Output the [X, Y] coordinate of the center of the cell containing the given text.  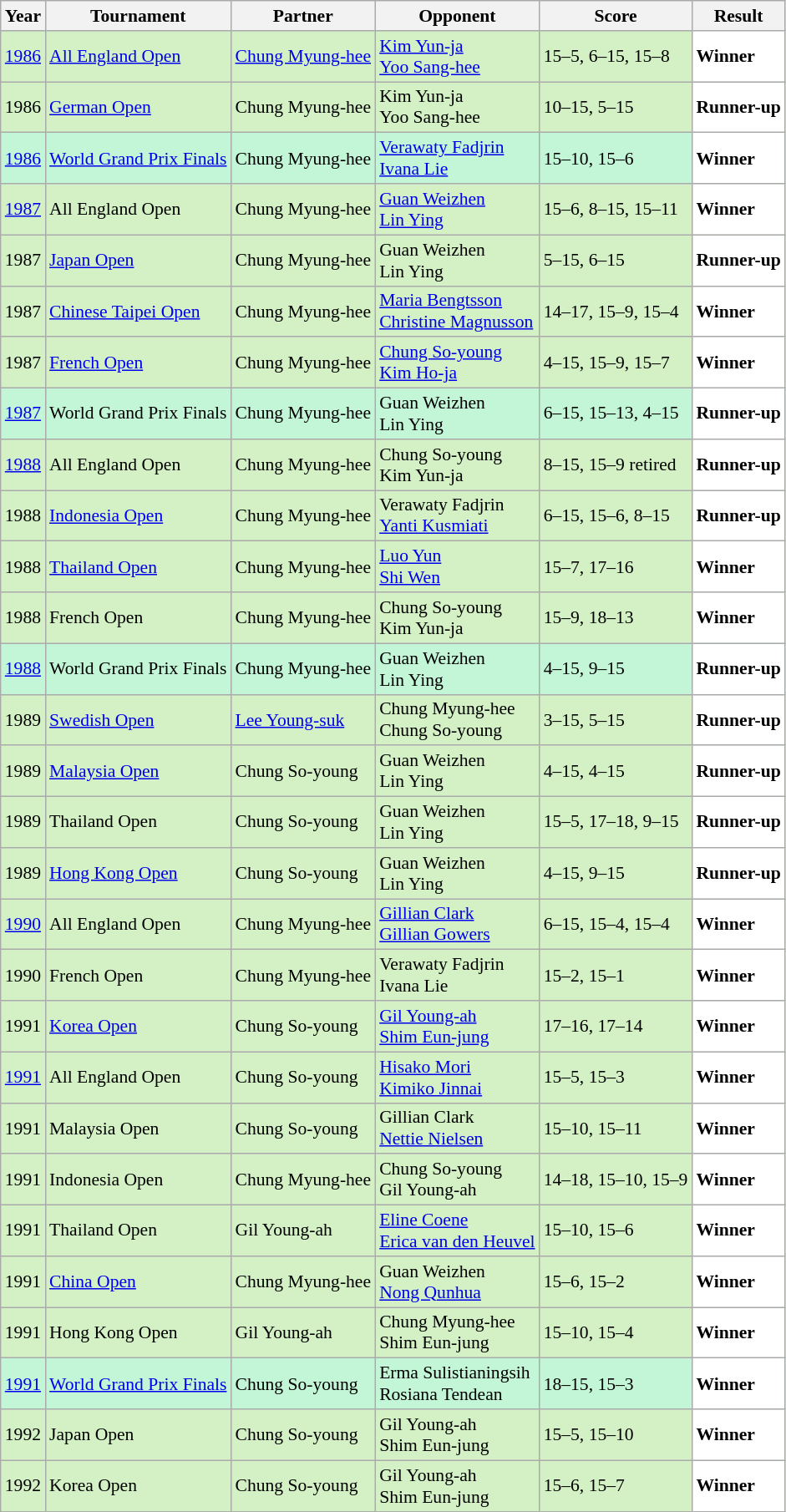
China Open [138, 1281]
Partner [302, 16]
Tournament [138, 16]
17–16, 17–14 [616, 1026]
15–7, 17–16 [616, 566]
Gillian Clark Gillian Gowers [458, 924]
15–5, 15–3 [616, 1078]
10–15, 5–15 [616, 107]
15–5, 15–10 [616, 1435]
15–6, 8–15, 15–11 [616, 209]
Chung Myung-hee Chung So-young [458, 720]
8–15, 15–9 retired [616, 464]
Swedish Open [138, 720]
15–6, 15–7 [616, 1485]
15–6, 15–2 [616, 1281]
Year [23, 16]
15–9, 18–13 [616, 618]
Score [616, 16]
15–5, 6–15, 15–8 [616, 57]
Opponent [458, 16]
4–15, 15–9, 15–7 [616, 363]
15–5, 17–18, 9–15 [616, 822]
14–17, 15–9, 15–4 [616, 311]
Hisako Mori Kimiko Jinnai [458, 1078]
6–15, 15–6, 8–15 [616, 516]
Luo Yun Shi Wen [458, 566]
Chung So-young Gil Young-ah [458, 1180]
14–18, 15–10, 15–9 [616, 1180]
15–2, 15–1 [616, 976]
Result [738, 16]
15–10, 15–4 [616, 1333]
Eline Coene Erica van den Heuvel [458, 1231]
Erma Sulistianingsih Rosiana Tendean [458, 1383]
3–15, 5–15 [616, 720]
Gillian Clark Nettie Nielsen [458, 1128]
Chinese Taipei Open [138, 311]
Verawaty Fadjrin Yanti Kusmiati [458, 516]
Guan Weizhen Nong Qunhua [458, 1281]
4–15, 4–15 [616, 772]
Lee Young-suk [302, 720]
6–15, 15–4, 15–4 [616, 924]
15–10, 15–11 [616, 1128]
German Open [138, 107]
6–15, 15–13, 4–15 [616, 414]
5–15, 6–15 [616, 261]
Maria Bengtsson Christine Magnusson [458, 311]
Chung Myung-hee Shim Eun-jung [458, 1333]
Chung So-young Kim Ho-ja [458, 363]
18–15, 15–3 [616, 1383]
